Scan for the cell matching the given text and deliver its [x, y] coordinate at center. 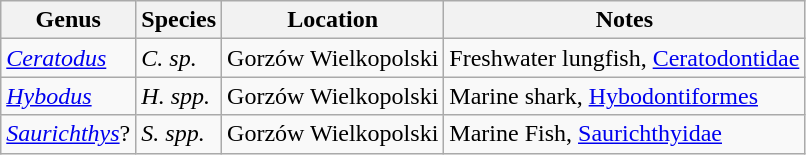
Freshwater lungfish, Ceratodontidae [624, 58]
Saurichthys? [68, 134]
Marine shark, Hybodontiformes [624, 96]
Marine Fish, Saurichthyidae [624, 134]
Genus [68, 20]
Notes [624, 20]
C. sp. [179, 58]
Ceratodus [68, 58]
Hybodus [68, 96]
Location [333, 20]
S. spp. [179, 134]
H. spp. [179, 96]
Species [179, 20]
